Search for the cell housing the specified text and yield its (x, y) center coordinate. 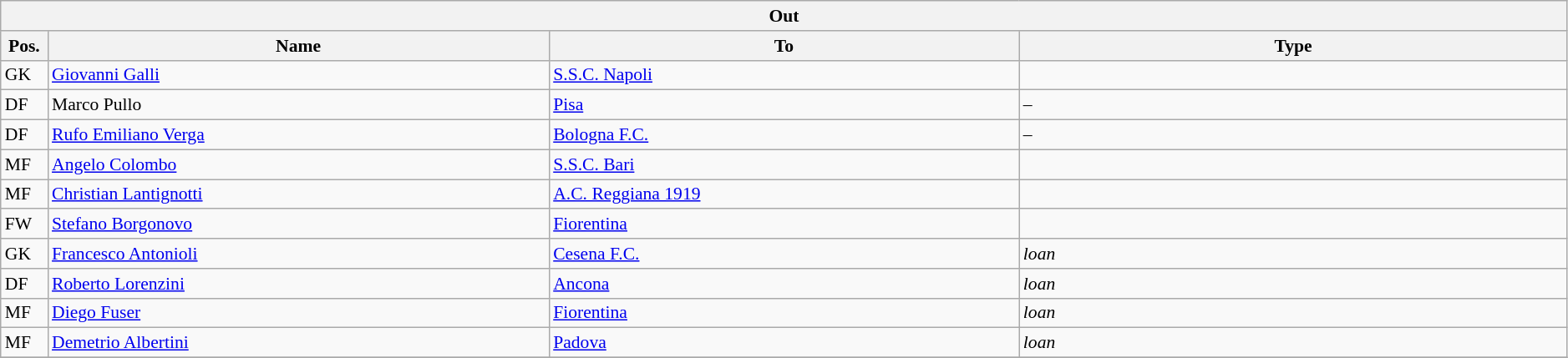
Bologna F.C. (784, 135)
Pisa (784, 105)
S.S.C. Bari (784, 164)
Demetrio Albertini (298, 343)
FW (24, 224)
Name (298, 46)
Out (784, 16)
To (784, 46)
Cesena F.C. (784, 254)
Giovanni Galli (298, 75)
Christian Lantignotti (298, 194)
Francesco Antonioli (298, 254)
Ancona (784, 284)
Roberto Lorenzini (298, 284)
Diego Fuser (298, 313)
Marco Pullo (298, 105)
Padova (784, 343)
Pos. (24, 46)
Rufo Emiliano Verga (298, 135)
Stefano Borgonovo (298, 224)
S.S.C. Napoli (784, 75)
Angelo Colombo (298, 164)
Type (1293, 46)
A.C. Reggiana 1919 (784, 194)
